Scan for the cell matching the given text and deliver its [X, Y] coordinate at center. 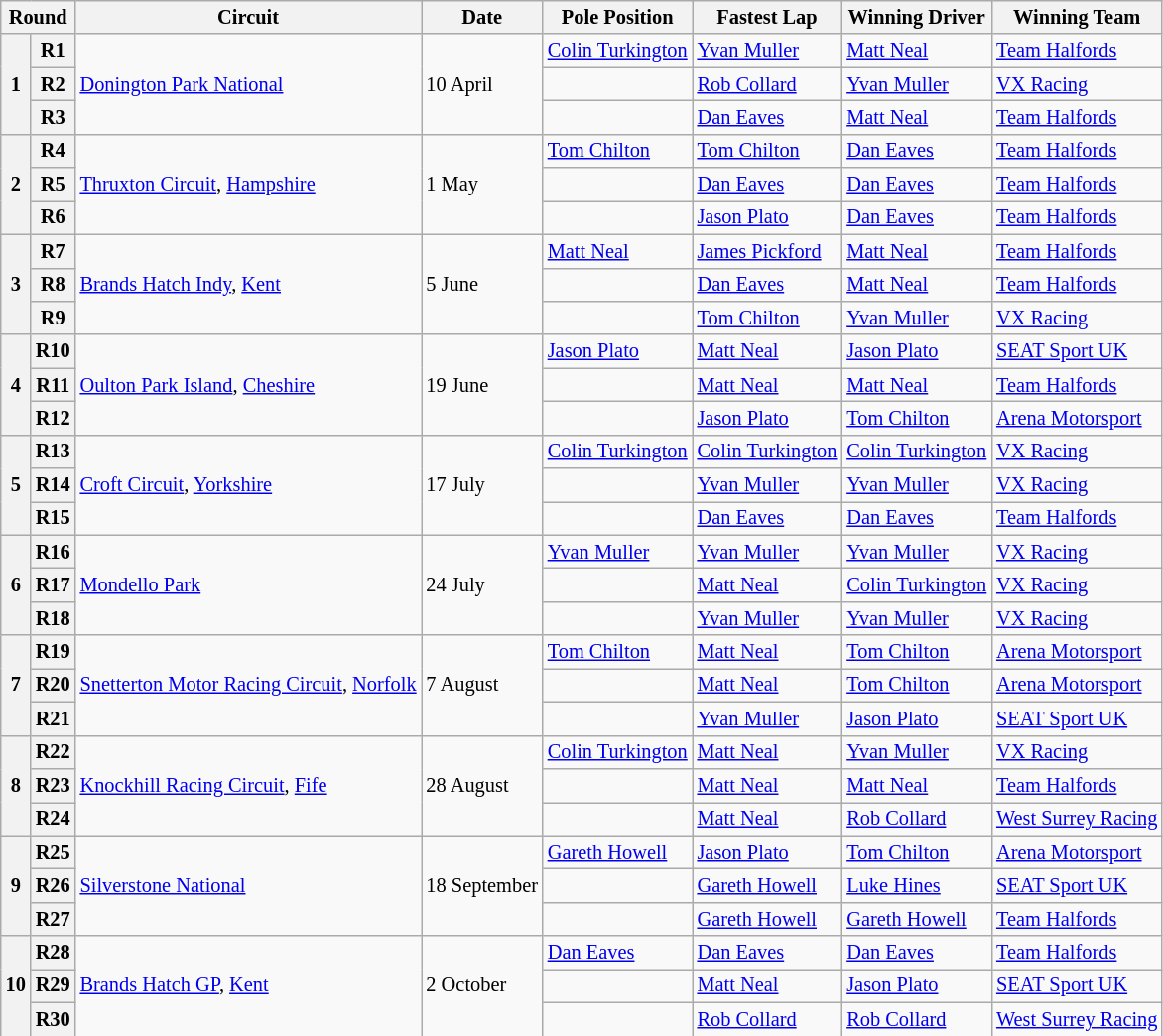
R8 [54, 285]
R30 [54, 1019]
R19 [54, 652]
R26 [54, 885]
R7 [54, 251]
Date [481, 17]
R5 [54, 185]
Croft Circuit, Yorkshire [248, 484]
7 [16, 685]
R12 [54, 418]
R18 [54, 618]
Donington Park National [248, 83]
Mondello Park [248, 585]
Pole Position [617, 17]
1 May [481, 185]
R4 [54, 151]
Fastest Lap [768, 17]
R13 [54, 452]
Brands Hatch Indy, Kent [248, 284]
17 July [481, 484]
R11 [54, 385]
Round [38, 17]
R23 [54, 785]
Winning Driver [917, 17]
4 [16, 385]
8 [16, 786]
James Pickford [768, 251]
Thruxton Circuit, Hampshire [248, 185]
10 [16, 986]
R15 [54, 518]
Oulton Park Island, Cheshire [248, 385]
Circuit [248, 17]
R10 [54, 351]
R17 [54, 584]
R1 [54, 51]
R20 [54, 685]
R2 [54, 84]
28 August [481, 786]
Snetterton Motor Racing Circuit, Norfolk [248, 685]
7 August [481, 685]
R14 [54, 485]
Luke Hines [917, 885]
3 [16, 284]
Brands Hatch GP, Kent [248, 986]
R27 [54, 919]
R28 [54, 953]
R24 [54, 819]
10 April [481, 83]
18 September [481, 885]
R16 [54, 552]
9 [16, 885]
2 [16, 185]
R25 [54, 852]
Knockhill Racing Circuit, Fife [248, 786]
2 October [481, 986]
24 July [481, 585]
19 June [481, 385]
R29 [54, 985]
R21 [54, 718]
Winning Team [1077, 17]
R3 [54, 117]
Silverstone National [248, 885]
R9 [54, 318]
1 [16, 83]
R22 [54, 752]
5 [16, 484]
R6 [54, 217]
6 [16, 585]
5 June [481, 284]
